Pinpoint the cell where the given text exists, returning its [X, Y] midpoint coordinate. 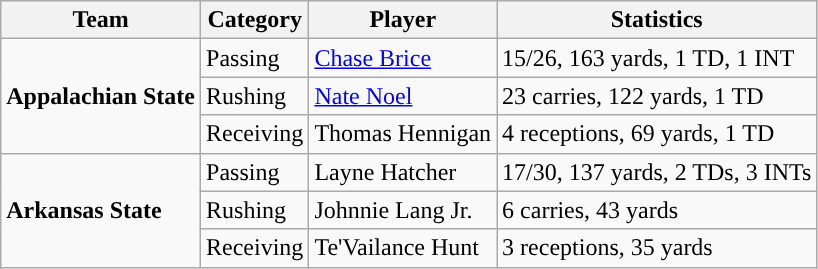
6 carries, 43 yards [657, 210]
Player [403, 20]
23 carries, 122 yards, 1 TD [657, 96]
Thomas Hennigan [403, 134]
3 receptions, 35 yards [657, 248]
Chase Brice [403, 58]
15/26, 163 yards, 1 TD, 1 INT [657, 58]
Nate Noel [403, 96]
Appalachian State [101, 96]
17/30, 137 yards, 2 TDs, 3 INTs [657, 172]
Statistics [657, 20]
Layne Hatcher [403, 172]
Johnnie Lang Jr. [403, 210]
Arkansas State [101, 210]
Te'Vailance Hunt [403, 248]
4 receptions, 69 yards, 1 TD [657, 134]
Category [255, 20]
Team [101, 20]
